From the cell containing the given text, extract its center point as [x, y] coordinate. 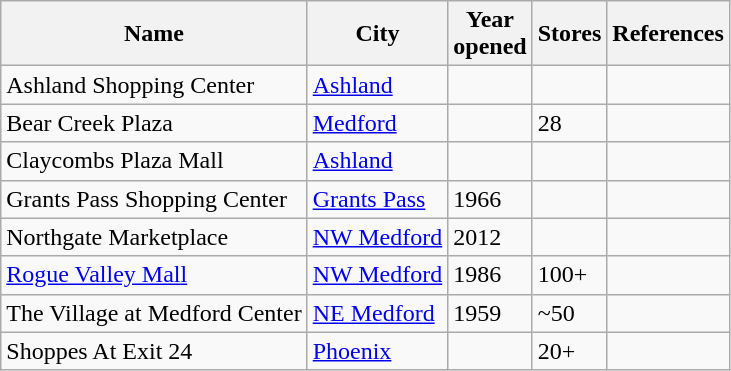
Ashland Shopping Center [154, 85]
~50 [570, 313]
Northgate Marketplace [154, 237]
Yearopened [490, 34]
Phoenix [378, 351]
2012 [490, 237]
Name [154, 34]
NE Medford [378, 313]
The Village at Medford Center [154, 313]
1959 [490, 313]
Bear Creek Plaza [154, 123]
Medford [378, 123]
1966 [490, 199]
20+ [570, 351]
Shoppes At Exit 24 [154, 351]
100+ [570, 275]
28 [570, 123]
References [668, 34]
Rogue Valley Mall [154, 275]
Grants Pass [378, 199]
Claycombs Plaza Mall [154, 161]
Grants Pass Shopping Center [154, 199]
1986 [490, 275]
Stores [570, 34]
City [378, 34]
